Find where the given text appears and provide that cell's center as [X, Y] coordinate. 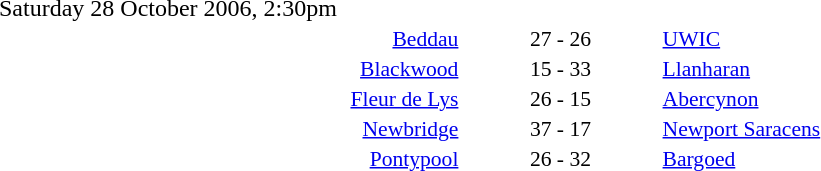
15 - 33 [560, 68]
27 - 26 [560, 38]
37 - 17 [560, 128]
26 - 15 [560, 98]
